Identify which cell holds the provided text, then report its [X, Y] central coordinate. 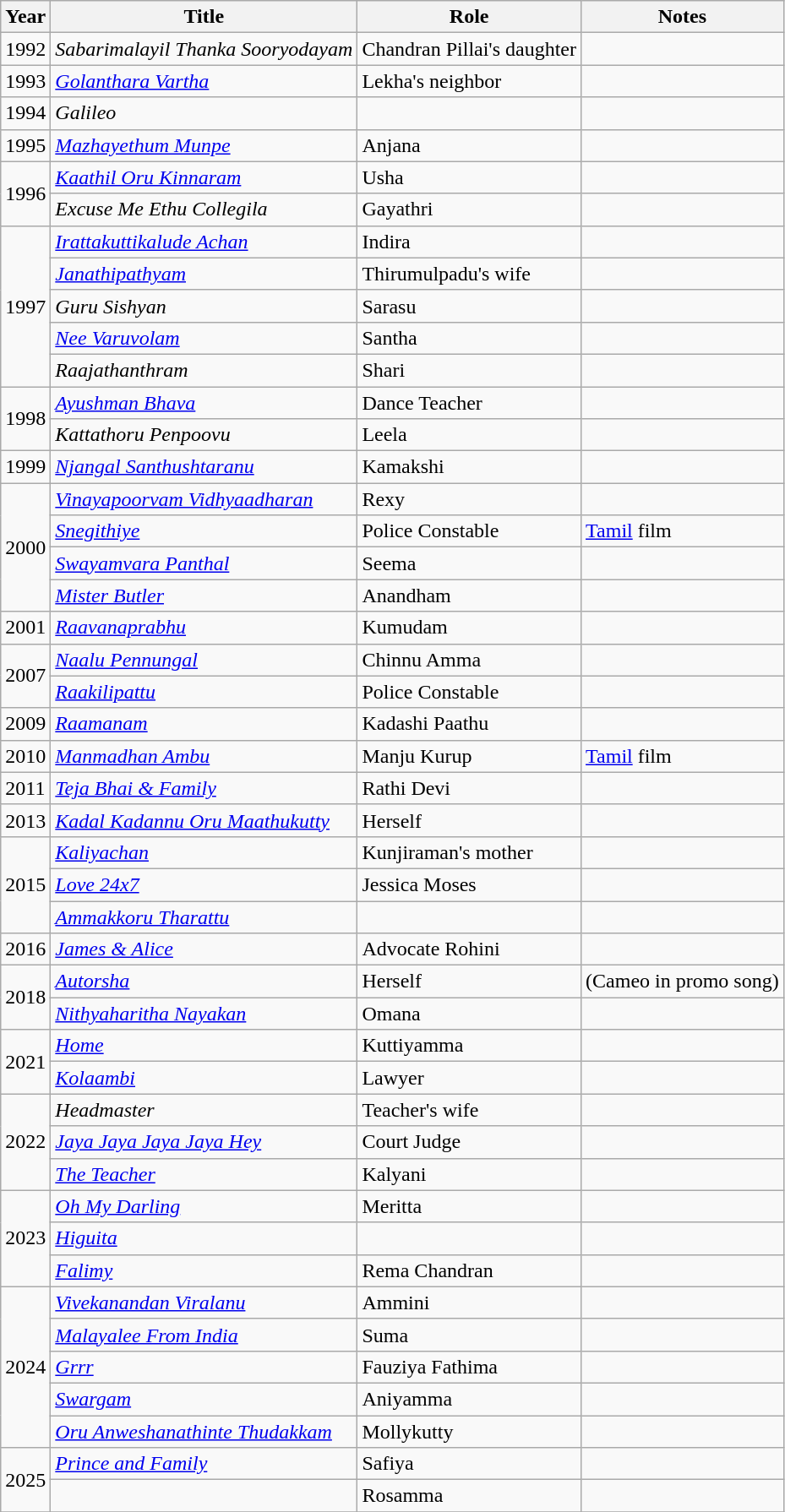
Home [204, 1046]
Court Judge [470, 1142]
Kolaambi [204, 1078]
2022 [25, 1142]
Kunjiraman's mother [470, 852]
2021 [25, 1062]
Higuita [204, 1238]
Kaliyachan [204, 852]
Seema [470, 563]
Swayamvara Panthal [204, 563]
Kumudam [470, 628]
The Teacher [204, 1174]
Lekha's neighbor [470, 81]
1996 [25, 193]
Nee Varuvolam [204, 338]
Vivekanandan Viralanu [204, 1303]
Swargam [204, 1399]
Shari [470, 370]
Rexy [470, 499]
Malayalee From India [204, 1335]
Kaathil Oru Kinnaram [204, 177]
Jaya Jaya Jaya Jaya Hey [204, 1142]
1997 [25, 306]
2018 [25, 998]
1999 [25, 467]
Dance Teacher [470, 403]
Kuttiyamma [470, 1046]
Aniyamma [470, 1399]
Thirumulpadu's wife [470, 274]
2015 [25, 884]
Njangal Santhushtaranu [204, 467]
2025 [25, 1480]
Falimy [204, 1270]
Year [25, 17]
Ammini [470, 1303]
2007 [25, 676]
Santha [470, 338]
Advocate Rohini [470, 949]
2011 [25, 788]
Meritta [470, 1206]
1992 [25, 49]
Leela [470, 435]
Gayathri [470, 209]
Vinayapoorvam Vidhyaadharan [204, 499]
Teacher's wife [470, 1110]
Mister Butler [204, 596]
Headmaster [204, 1110]
Janathipathyam [204, 274]
Omana [470, 1014]
Prince and Family [204, 1464]
Naalu Pennungal [204, 660]
2024 [25, 1367]
Ayushman Bhava [204, 403]
Usha [470, 177]
Raajathanthram [204, 370]
1998 [25, 419]
Kadal Kadannu Oru Maathukutty [204, 820]
Rosamma [470, 1496]
Fauziya Fathima [470, 1367]
Love 24x7 [204, 884]
Lawyer [470, 1078]
James & Alice [204, 949]
Excuse Me Ethu Collegila [204, 209]
Raamanam [204, 724]
Safiya [470, 1464]
Mazhayethum Munpe [204, 145]
(Cameo in promo song) [683, 982]
Kalyani [470, 1174]
Teja Bhai & Family [204, 788]
Raavanaprabhu [204, 628]
Golanthara Vartha [204, 81]
2016 [25, 949]
Anandham [470, 596]
1993 [25, 81]
Rema Chandran [470, 1270]
Raakilipattu [204, 692]
Autorsha [204, 982]
Manju Kurup [470, 756]
Irattakuttikalude Achan [204, 242]
Nithyaharitha Nayakan [204, 1014]
Grrr [204, 1367]
Oh My Darling [204, 1206]
Title [204, 17]
Anjana [470, 145]
Indira [470, 242]
Chandran Pillai's daughter [470, 49]
Ammakkoru Tharattu [204, 916]
2001 [25, 628]
Notes [683, 17]
1994 [25, 113]
Role [470, 17]
2009 [25, 724]
Mollykutty [470, 1432]
2010 [25, 756]
Snegithiye [204, 531]
Guru Sishyan [204, 306]
Sarasu [470, 306]
Chinnu Amma [470, 660]
Kadashi Paathu [470, 724]
2013 [25, 820]
Suma [470, 1335]
Sabarimalayil Thanka Sooryodayam [204, 49]
2000 [25, 547]
Kattathoru Penpoovu [204, 435]
Kamakshi [470, 467]
Manmadhan Ambu [204, 756]
Rathi Devi [470, 788]
Galileo [204, 113]
2023 [25, 1238]
Jessica Moses [470, 884]
Oru Anweshanathinte Thudakkam [204, 1432]
1995 [25, 145]
